Return the (x, y) coordinate for the center point of the cell that contains the specified text.  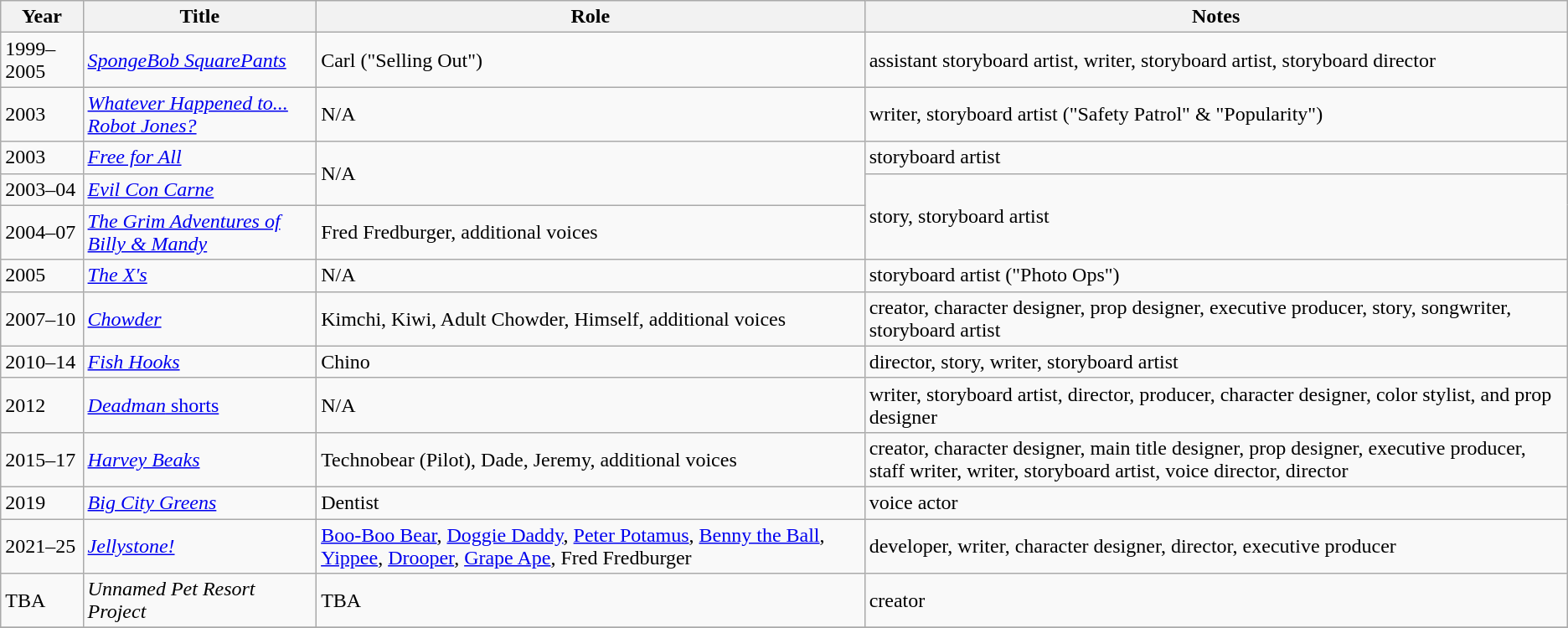
Chowder (199, 318)
The Grim Adventures of Billy & Mandy (199, 233)
Free for All (199, 157)
assistant storyboard artist, writer, storyboard artist, storyboard director (1216, 60)
2019 (42, 502)
director, story, writer, storyboard artist (1216, 362)
Evil Con Carne (199, 189)
Boo-Boo Bear, Doggie Daddy, Peter Potamus, Benny the Ball, Yippee, Drooper, Grape Ape, Fred Fredburger (591, 546)
Jellystone! (199, 546)
2007–10 (42, 318)
voice actor (1216, 502)
SpongeBob SquarePants (199, 60)
2005 (42, 275)
writer, storyboard artist ("Safety Patrol" & "Popularity") (1216, 114)
Kimchi, Kiwi, Adult Chowder, Himself, additional voices (591, 318)
2015–17 (42, 459)
Chino (591, 362)
Carl ("Selling Out") (591, 60)
2010–14 (42, 362)
Harvey Beaks (199, 459)
Year (42, 17)
Fred Fredburger, additional voices (591, 233)
2004–07 (42, 233)
2021–25 (42, 546)
developer, writer, character designer, director, executive producer (1216, 546)
story, storyboard artist (1216, 216)
storyboard artist (1216, 157)
creator, character designer, prop designer, executive producer, story, songwriter, storyboard artist (1216, 318)
1999–2005 (42, 60)
creator (1216, 601)
Dentist (591, 502)
2012 (42, 405)
The X's (199, 275)
writer, storyboard artist, director, producer, character designer, color stylist, and prop designer (1216, 405)
Fish Hooks (199, 362)
Unnamed Pet Resort Project (199, 601)
Deadman shorts (199, 405)
storyboard artist ("Photo Ops") (1216, 275)
Role (591, 17)
Title (199, 17)
Technobear (Pilot), Dade, Jeremy, additional voices (591, 459)
Whatever Happened to... Robot Jones? (199, 114)
Big City Greens (199, 502)
Notes (1216, 17)
2003–04 (42, 189)
